For the text-containing cell, return its midpoint in (X, Y) coordinate format. 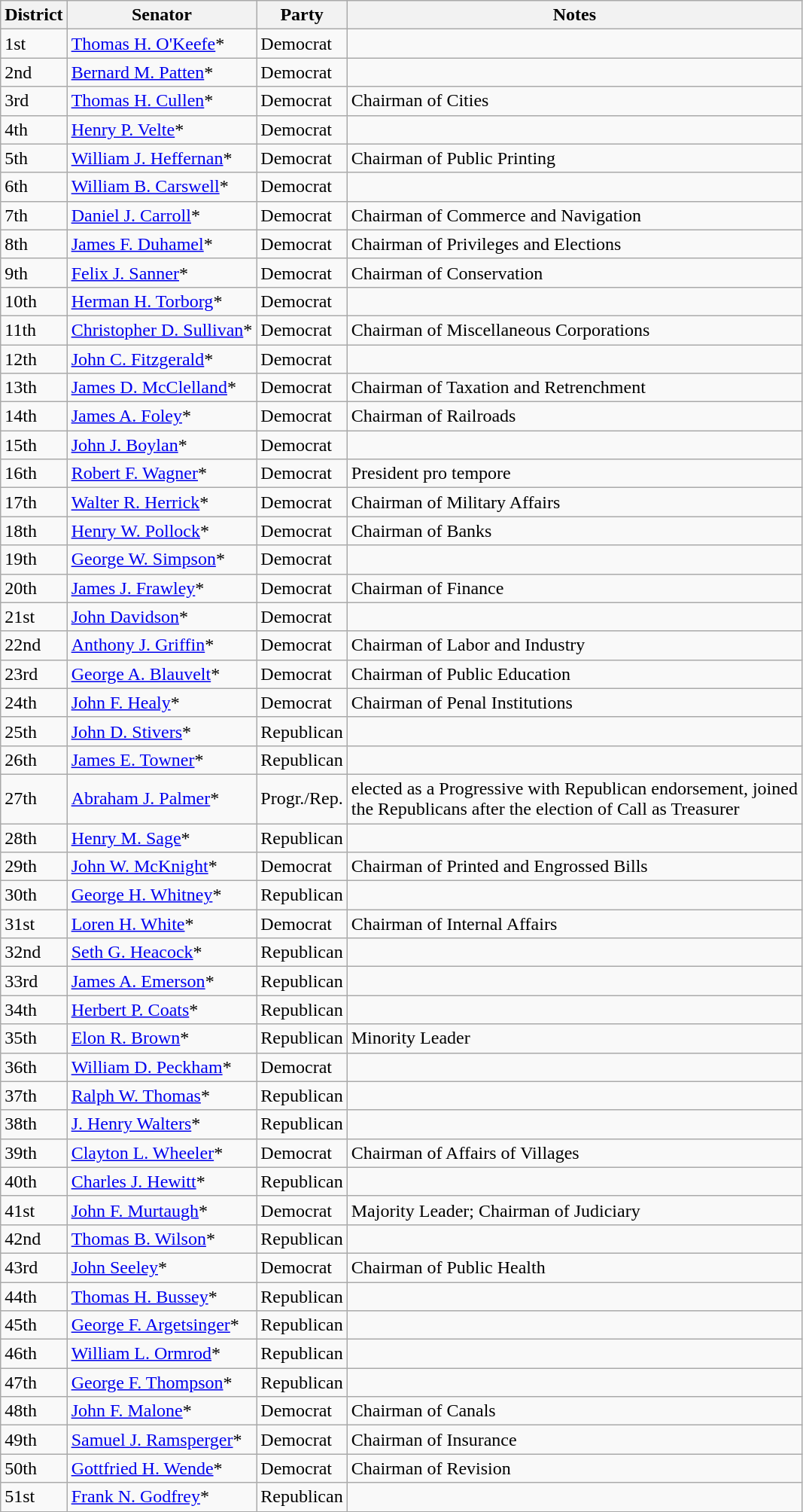
48th (34, 1411)
Chairman of Banks (574, 531)
26th (34, 760)
George F. Thompson* (162, 1382)
William D. Peckham* (162, 1067)
Chairman of Commerce and Navigation (574, 215)
James J. Frawley* (162, 588)
John C. Fitzgerald* (162, 359)
District (34, 15)
43rd (34, 1267)
Herbert P. Coats* (162, 1010)
4th (34, 130)
James E. Towner* (162, 760)
51st (34, 1497)
44th (34, 1296)
36th (34, 1067)
Senator (162, 15)
James A. Foley* (162, 416)
Samuel J. Ramsperger* (162, 1440)
Frank N. Godfrey* (162, 1497)
Chairman of Conservation (574, 273)
23rd (34, 674)
Chairman of Railroads (574, 416)
Chairman of Miscellaneous Corporations (574, 330)
41st (34, 1210)
5th (34, 158)
President pro tempore (574, 474)
Minority Leader (574, 1038)
John F. Murtaugh* (162, 1210)
31st (34, 924)
Chairman of Insurance (574, 1440)
George F. Argetsinger* (162, 1325)
40th (34, 1181)
Chairman of Taxation and Retrenchment (574, 388)
Felix J. Sanner* (162, 273)
47th (34, 1382)
Charles J. Hewitt* (162, 1181)
John F. Healy* (162, 703)
John W. McKnight* (162, 867)
Walter R. Herrick* (162, 502)
1st (34, 44)
15th (34, 445)
7th (34, 215)
Chairman of Public Health (574, 1267)
Robert F. Wagner* (162, 474)
John Davidson* (162, 617)
20th (34, 588)
John Seeley* (162, 1267)
Party (302, 15)
42nd (34, 1239)
Chairman of Public Education (574, 674)
49th (34, 1440)
George W. Simpson* (162, 559)
33rd (34, 981)
2nd (34, 72)
Progr./Rep. (302, 798)
Chairman of Canals (574, 1411)
25th (34, 731)
Thomas B. Wilson* (162, 1239)
George H. Whitney* (162, 895)
Chairman of Privileges and Elections (574, 244)
14th (34, 416)
Abraham J. Palmer* (162, 798)
8th (34, 244)
William B. Carswell* (162, 187)
James D. McClelland* (162, 388)
17th (34, 502)
9th (34, 273)
28th (34, 838)
Chairman of Revision (574, 1468)
Chairman of Finance (574, 588)
18th (34, 531)
Christopher D. Sullivan* (162, 330)
34th (34, 1010)
Anthony J. Griffin* (162, 645)
46th (34, 1354)
Ralph W. Thomas* (162, 1096)
30th (34, 895)
James F. Duhamel* (162, 244)
Chairman of Internal Affairs (574, 924)
William J. Heffernan* (162, 158)
Chairman of Cities (574, 101)
Seth G. Heacock* (162, 953)
Herman H. Torborg* (162, 301)
Henry W. Pollock* (162, 531)
50th (34, 1468)
38th (34, 1124)
Thomas H. Bussey* (162, 1296)
Clayton L. Wheeler* (162, 1153)
Henry P. Velte* (162, 130)
Bernard M. Patten* (162, 72)
10th (34, 301)
3rd (34, 101)
37th (34, 1096)
John J. Boylan* (162, 445)
Majority Leader; Chairman of Judiciary (574, 1210)
13th (34, 388)
12th (34, 359)
32nd (34, 953)
John F. Malone* (162, 1411)
Chairman of Labor and Industry (574, 645)
George A. Blauvelt* (162, 674)
29th (34, 867)
Thomas H. O'Keefe* (162, 44)
21st (34, 617)
Chairman of Military Affairs (574, 502)
Chairman of Affairs of Villages (574, 1153)
16th (34, 474)
Henry M. Sage* (162, 838)
Gottfried H. Wende* (162, 1468)
6th (34, 187)
11th (34, 330)
William L. Ormrod* (162, 1354)
Chairman of Public Printing (574, 158)
John D. Stivers* (162, 731)
45th (34, 1325)
J. Henry Walters* (162, 1124)
elected as a Progressive with Republican endorsement, joined the Republicans after the election of Call as Treasurer (574, 798)
Notes (574, 15)
James A. Emerson* (162, 981)
35th (34, 1038)
19th (34, 559)
Elon R. Brown* (162, 1038)
22nd (34, 645)
Daniel J. Carroll* (162, 215)
24th (34, 703)
27th (34, 798)
39th (34, 1153)
Chairman of Penal Institutions (574, 703)
Loren H. White* (162, 924)
Thomas H. Cullen* (162, 101)
Chairman of Printed and Engrossed Bills (574, 867)
